Return the [x, y] coordinate for the center point of the cell that contains the specified text.  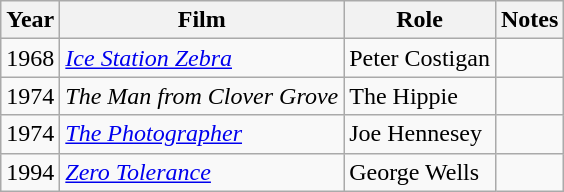
Zero Tolerance [202, 172]
1994 [30, 172]
The Man from Clover Grove [202, 96]
Film [202, 20]
Role [420, 20]
Ice Station Zebra [202, 58]
George Wells [420, 172]
Year [30, 20]
Joe Hennesey [420, 134]
Peter Costigan [420, 58]
1968 [30, 58]
The Hippie [420, 96]
The Photographer [202, 134]
Notes [529, 20]
